For the text-containing cell, return its midpoint in [x, y] coordinate format. 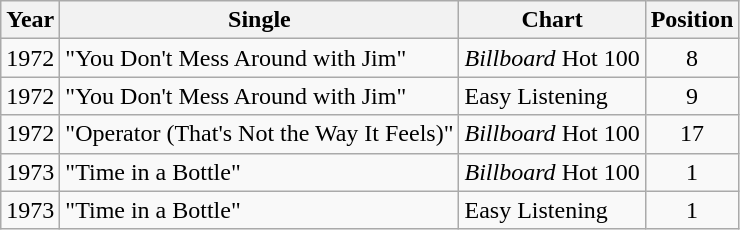
17 [692, 134]
9 [692, 96]
Year [30, 20]
8 [692, 58]
"Operator (That's Not the Way It Feels)" [260, 134]
Single [260, 20]
Chart [552, 20]
Position [692, 20]
